Pinpoint the cell where the given text exists, returning its (X, Y) midpoint coordinate. 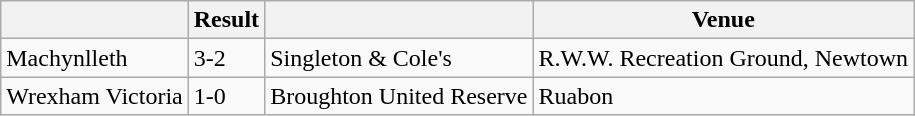
Broughton United Reserve (399, 96)
R.W.W. Recreation Ground, Newtown (724, 58)
Machynlleth (94, 58)
Wrexham Victoria (94, 96)
Singleton & Cole's (399, 58)
Ruabon (724, 96)
1-0 (226, 96)
3-2 (226, 58)
Result (226, 20)
Venue (724, 20)
